Identify which cell holds the provided text, then report its [X, Y] central coordinate. 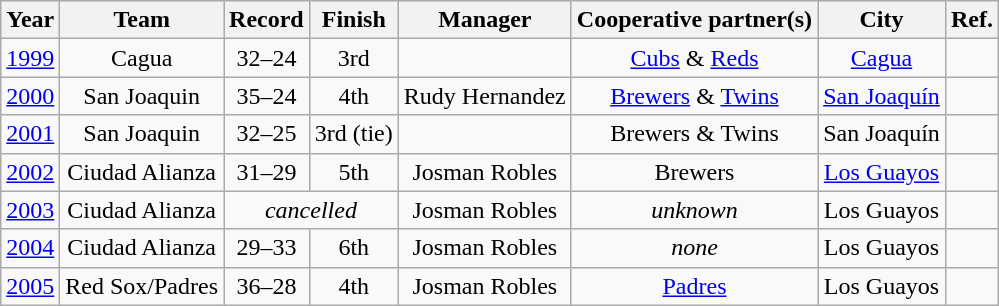
31–29 [267, 172]
Team [142, 20]
35–24 [267, 96]
32–25 [267, 134]
Rudy Hernandez [484, 96]
Year [30, 20]
Cooperative partner(s) [694, 20]
Record [267, 20]
3rd (tie) [354, 134]
2005 [30, 286]
32–24 [267, 58]
6th [354, 248]
none [694, 248]
Ref. [972, 20]
2001 [30, 134]
2004 [30, 248]
5th [354, 172]
Padres [694, 286]
3rd [354, 58]
29–33 [267, 248]
City [882, 20]
unknown [694, 210]
cancelled [312, 210]
Brewers [694, 172]
2000 [30, 96]
36–28 [267, 286]
Finish [354, 20]
2002 [30, 172]
2003 [30, 210]
1999 [30, 58]
Cubs & Reds [694, 58]
Red Sox/Padres [142, 286]
Manager [484, 20]
